Scan for the cell matching the given text and deliver its [x, y] coordinate at center. 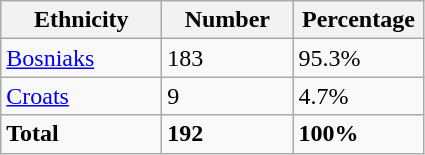
Number [228, 20]
183 [228, 58]
Croats [82, 96]
Bosniaks [82, 58]
4.7% [358, 96]
Total [82, 134]
9 [228, 96]
192 [228, 134]
100% [358, 134]
Percentage [358, 20]
95.3% [358, 58]
Ethnicity [82, 20]
